Provide the [x, y] coordinate of the cell's center where the given text is located.  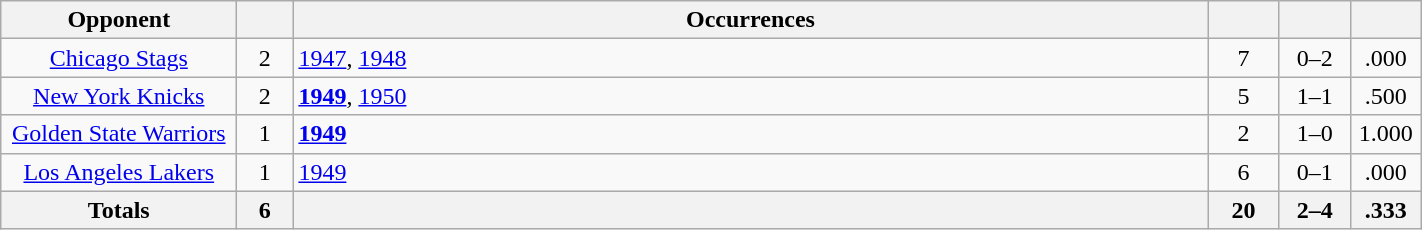
0–1 [1314, 172]
.333 [1386, 210]
1–0 [1314, 134]
Totals [119, 210]
New York Knicks [119, 96]
1.000 [1386, 134]
1–1 [1314, 96]
Chicago Stags [119, 58]
1949, 1950 [750, 96]
Golden State Warriors [119, 134]
2–4 [1314, 210]
20 [1244, 210]
0–2 [1314, 58]
.500 [1386, 96]
Opponent [119, 20]
5 [1244, 96]
Los Angeles Lakers [119, 172]
7 [1244, 58]
Occurrences [750, 20]
1947, 1948 [750, 58]
